Locate the cell with the specified text and output its [X, Y] center coordinate. 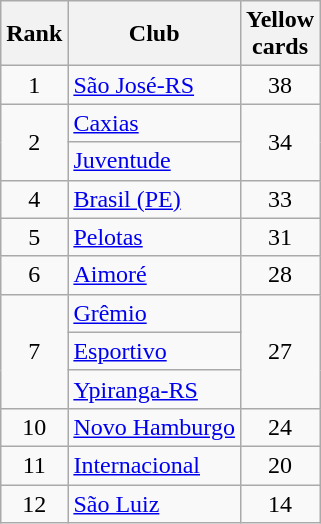
Ypiranga-RS [154, 389]
Caxias [154, 123]
Club [154, 34]
14 [280, 503]
4 [34, 199]
34 [280, 142]
27 [280, 351]
1 [34, 85]
7 [34, 351]
10 [34, 427]
6 [34, 275]
33 [280, 199]
20 [280, 465]
31 [280, 237]
Aimoré [154, 275]
5 [34, 237]
12 [34, 503]
Brasil (PE) [154, 199]
São Luiz [154, 503]
24 [280, 427]
Grêmio [154, 313]
11 [34, 465]
Rank [34, 34]
Internacional [154, 465]
Pelotas [154, 237]
Novo Hamburgo [154, 427]
Yellowcards [280, 34]
38 [280, 85]
Juventude [154, 161]
2 [34, 142]
Esportivo [154, 351]
São José-RS [154, 85]
28 [280, 275]
